Provide the (x, y) coordinate of the cell's center where the given text is located.  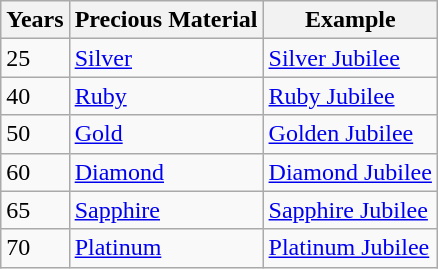
65 (35, 210)
Golden Jubilee (350, 134)
Silver (166, 58)
Years (35, 20)
Diamond (166, 172)
40 (35, 96)
Platinum Jubilee (350, 248)
Diamond Jubilee (350, 172)
Platinum (166, 248)
Silver Jubilee (350, 58)
60 (35, 172)
Precious Material (166, 20)
Example (350, 20)
Sapphire Jubilee (350, 210)
50 (35, 134)
70 (35, 248)
Ruby (166, 96)
Sapphire (166, 210)
Ruby Jubilee (350, 96)
Gold (166, 134)
25 (35, 58)
